Scan for the cell matching the given text and deliver its (x, y) coordinate at center. 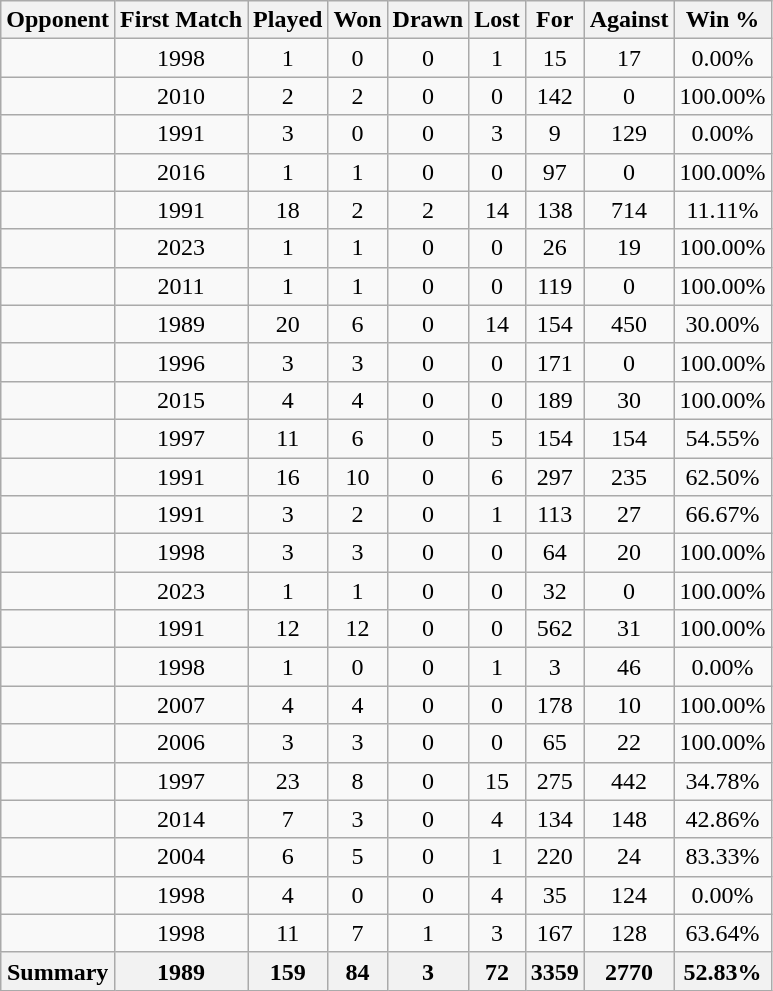
2006 (182, 743)
129 (629, 134)
17 (629, 58)
30 (629, 400)
Summary (58, 971)
167 (554, 933)
148 (629, 819)
26 (554, 248)
11.11% (722, 210)
2770 (629, 971)
442 (629, 781)
52.83% (722, 971)
1996 (182, 362)
24 (629, 857)
124 (629, 895)
138 (554, 210)
30.00% (722, 324)
42.86% (722, 819)
2007 (182, 705)
Win % (722, 20)
62.50% (722, 477)
22 (629, 743)
714 (629, 210)
First Match (182, 20)
178 (554, 705)
2016 (182, 172)
16 (288, 477)
113 (554, 515)
65 (554, 743)
2014 (182, 819)
159 (288, 971)
2015 (182, 400)
562 (554, 629)
2010 (182, 96)
34.78% (722, 781)
119 (554, 286)
134 (554, 819)
83.33% (722, 857)
9 (554, 134)
142 (554, 96)
72 (497, 971)
Drawn (428, 20)
297 (554, 477)
3359 (554, 971)
Opponent (58, 20)
8 (358, 781)
Played (288, 20)
32 (554, 591)
46 (629, 667)
Won (358, 20)
63.64% (722, 933)
66.67% (722, 515)
35 (554, 895)
84 (358, 971)
54.55% (722, 438)
275 (554, 781)
235 (629, 477)
For (554, 20)
220 (554, 857)
64 (554, 553)
23 (288, 781)
31 (629, 629)
97 (554, 172)
27 (629, 515)
19 (629, 248)
Lost (497, 20)
450 (629, 324)
189 (554, 400)
128 (629, 933)
18 (288, 210)
Against (629, 20)
2004 (182, 857)
171 (554, 362)
2011 (182, 286)
